Find where the given text appears and provide that cell's center as (x, y) coordinate. 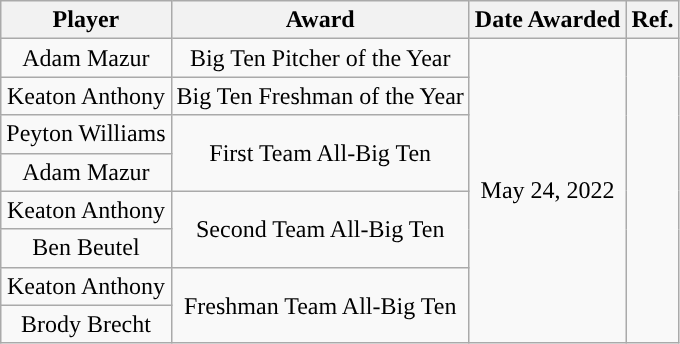
Second Team All-Big Ten (320, 229)
First Team All-Big Ten (320, 153)
Freshman Team All-Big Ten (320, 305)
Big Ten Freshman of the Year (320, 96)
Award (320, 20)
Peyton Williams (86, 134)
Date Awarded (548, 20)
Ref. (652, 20)
Ben Beutel (86, 248)
Brody Brecht (86, 324)
Big Ten Pitcher of the Year (320, 58)
Player (86, 20)
May 24, 2022 (548, 191)
